Provide the [X, Y] coordinate of the cell's center where the given text is located.  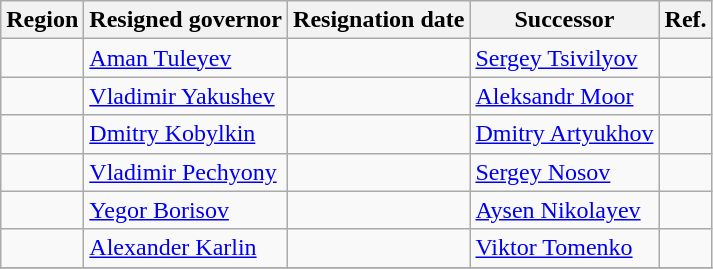
Ref. [686, 20]
Sergey Tsivilyov [564, 58]
Sergey Nosov [564, 172]
Aman Tuleyev [186, 58]
Dmitry Kobylkin [186, 134]
Yegor Borisov [186, 210]
Successor [564, 20]
Dmitry Artyukhov [564, 134]
Resigned governor [186, 20]
Alexander Karlin [186, 248]
Aysen Nikolayev [564, 210]
Aleksandr Moor [564, 96]
Viktor Tomenko [564, 248]
Vladimir Pechyony [186, 172]
Resignation date [379, 20]
Vladimir Yakushev [186, 96]
Region [42, 20]
